Return [X, Y] of the center of cell containing provided text 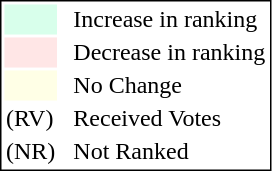
No Change [170, 85]
Not Ranked [170, 151]
Decrease in ranking [170, 53]
Increase in ranking [170, 19]
(NR) [30, 151]
(RV) [30, 119]
Received Votes [170, 119]
